Extract the [X, Y] coordinate from the center of the cell holding the provided text.  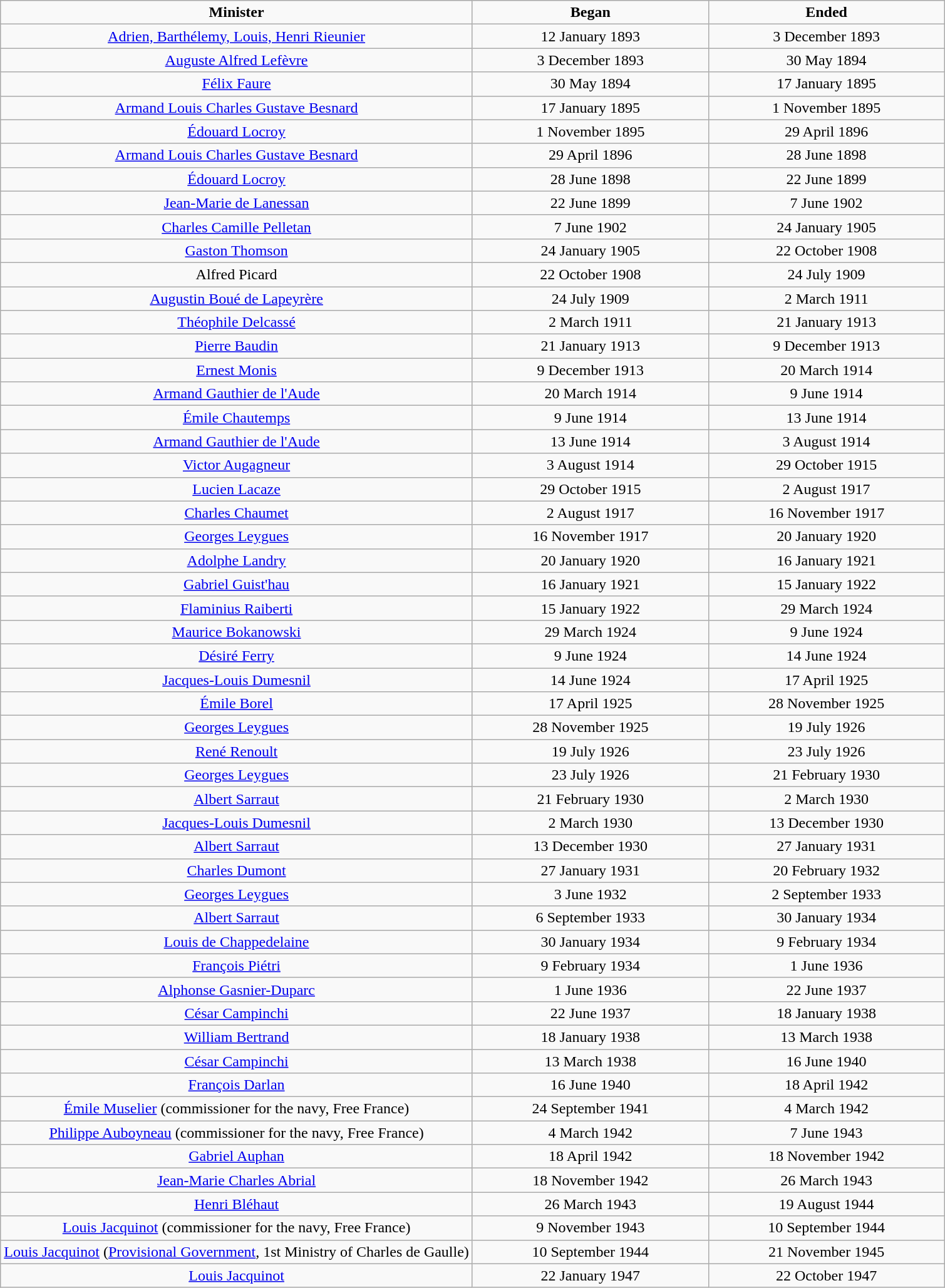
24 September 1941 [590, 1109]
7 June 1943 [827, 1133]
Ended [827, 13]
Gaston Thomson [237, 250]
9 November 1943 [590, 1228]
3 June 1932 [590, 894]
19 August 1944 [827, 1204]
Jean-Marie Charles Abrial [237, 1180]
Jean-Marie de Lanessan [237, 203]
2 September 1933 [827, 894]
Louis Jacquinot (Provisional Government, 1st Ministry of Charles de Gaulle) [237, 1252]
Alphonse Gasnier-Duparc [237, 989]
Désiré Ferry [237, 656]
Alfred Picard [237, 274]
Émile Muselier (commissioner for the navy, Free France) [237, 1109]
William Bertrand [237, 1037]
Gabriel Guist'hau [237, 584]
Pierre Baudin [237, 346]
Flaminius Raiberti [237, 608]
Adolphe Landry [237, 560]
François Piétri [237, 966]
22 October 1947 [827, 1275]
Émile Borel [237, 704]
Charles Camille Pelletan [237, 227]
21 November 1945 [827, 1252]
Émile Chautemps [237, 418]
Auguste Alfred Lefèvre [237, 60]
Philippe Auboyneau (commissioner for the navy, Free France) [237, 1133]
Augustin Boué de Lapeyrère [237, 299]
Ernest Monis [237, 370]
René Renoult [237, 751]
Gabriel Auphan [237, 1157]
Lucien Lacaze [237, 489]
Henri Bléhaut [237, 1204]
Charles Dumont [237, 870]
Félix Faure [237, 84]
Began [590, 13]
Louis Jacquinot [237, 1275]
20 February 1932 [827, 870]
Victor Augagneur [237, 465]
Minister [237, 13]
Théophile Delcassé [237, 322]
22 January 1947 [590, 1275]
6 September 1933 [590, 918]
Charles Chaumet [237, 513]
Maurice Bokanowski [237, 632]
Adrien, Barthélemy, Louis, Henri Rieunier [237, 36]
12 January 1893 [590, 36]
Louis de Chappedelaine [237, 942]
Louis Jacquinot (commissioner for the navy, Free France) [237, 1228]
François Darlan [237, 1085]
